Extract the [X, Y] coordinate from the center of the cell holding the provided text.  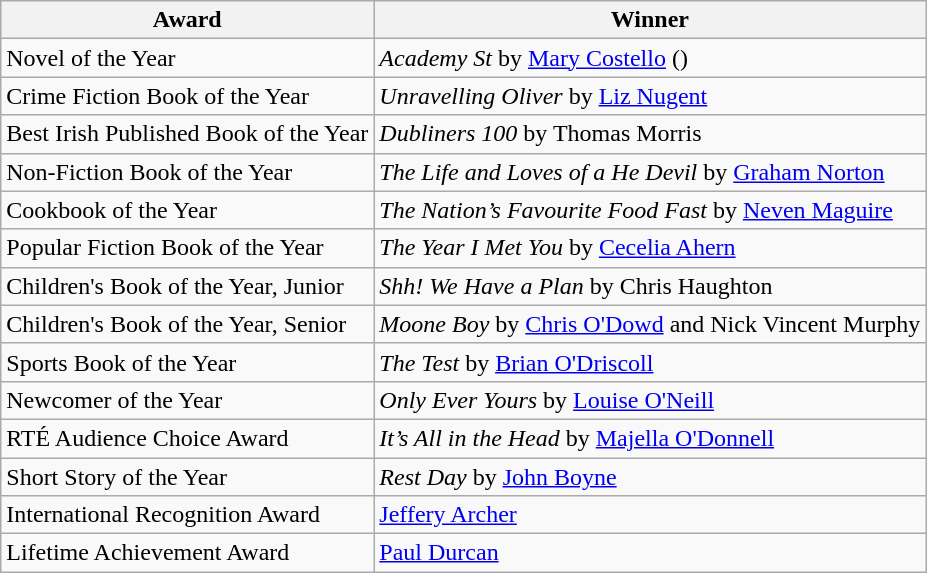
It’s All in the Head by Majella O'Donnell [650, 438]
Crime Fiction Book of the Year [188, 96]
Best Irish Published Book of the Year [188, 134]
Only Ever Yours by Louise O'Neill [650, 400]
Popular Fiction Book of the Year [188, 248]
Newcomer of the Year [188, 400]
Novel of the Year [188, 58]
Shh! We Have a Plan by Chris Haughton [650, 286]
Rest Day by John Boyne [650, 477]
The Year I Met You by Cecelia Ahern [650, 248]
Unravelling Oliver by Liz Nugent [650, 96]
The Test by Brian O'Driscoll [650, 362]
Short Story of the Year [188, 477]
Children's Book of the Year, Senior [188, 324]
International Recognition Award [188, 515]
Winner [650, 20]
Award [188, 20]
Dubliners 100 by Thomas Morris [650, 134]
Non-Fiction Book of the Year [188, 172]
Lifetime Achievement Award [188, 553]
Paul Durcan [650, 553]
The Life and Loves of a He Devil by Graham Norton [650, 172]
Children's Book of the Year, Junior [188, 286]
Moone Boy by Chris O'Dowd and Nick Vincent Murphy [650, 324]
Cookbook of the Year [188, 210]
Academy St by Mary Costello () [650, 58]
Sports Book of the Year [188, 362]
RTÉ Audience Choice Award [188, 438]
Jeffery Archer [650, 515]
The Nation’s Favourite Food Fast by Neven Maguire [650, 210]
